Search for the cell housing the specified text and yield its (x, y) center coordinate. 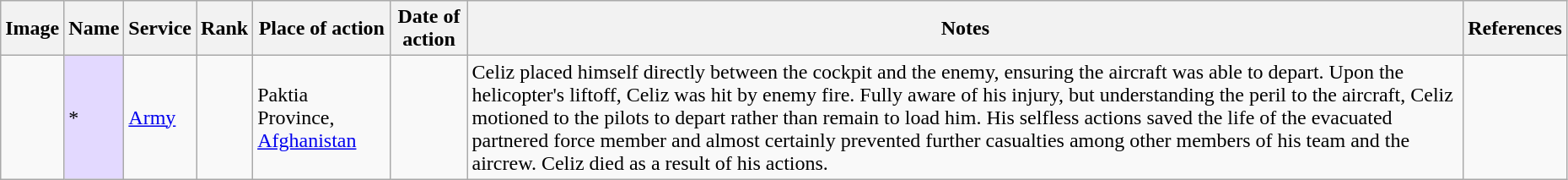
Notes (965, 29)
Service (160, 29)
Rank (224, 29)
Paktia Province, Afghanistan (322, 117)
Date of action (428, 29)
Name (94, 29)
Army (160, 117)
* (94, 117)
Image (32, 29)
Place of action (322, 29)
References (1515, 29)
